Identify which cell holds the provided text, then report its [x, y] central coordinate. 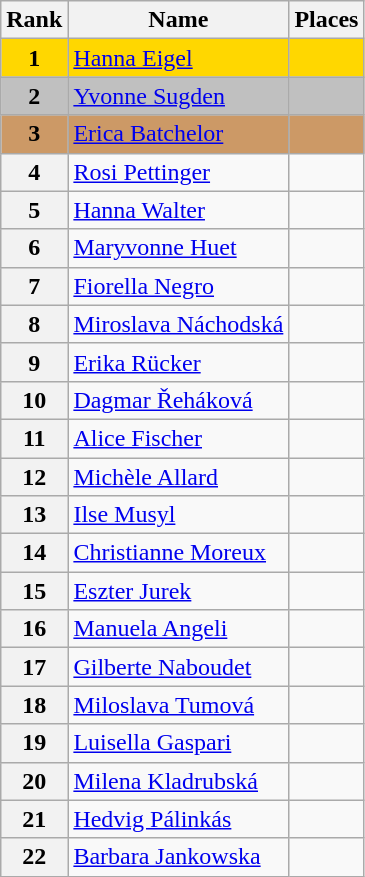
9 [34, 362]
Alice Fischer [178, 438]
19 [34, 743]
Fiorella Negro [178, 286]
Rosi Pettinger [178, 172]
Manuela Angeli [178, 629]
5 [34, 210]
3 [34, 134]
16 [34, 629]
12 [34, 477]
Miroslava Náchodská [178, 324]
Michèle Allard [178, 477]
10 [34, 400]
Dagmar Řeháková [178, 400]
6 [34, 248]
Yvonne Sugden [178, 96]
4 [34, 172]
14 [34, 553]
8 [34, 324]
15 [34, 591]
Gilberte Naboudet [178, 667]
21 [34, 819]
Barbara Jankowska [178, 857]
Eszter Jurek [178, 591]
Erica Batchelor [178, 134]
Erika Rücker [178, 362]
Hanna Walter [178, 210]
Hanna Eigel [178, 58]
Christianne Moreux [178, 553]
Rank [34, 20]
Ilse Musyl [178, 515]
22 [34, 857]
7 [34, 286]
Maryvonne Huet [178, 248]
2 [34, 96]
Places [326, 20]
Miloslava Tumová [178, 705]
18 [34, 705]
11 [34, 438]
13 [34, 515]
Name [178, 20]
Milena Kladrubská [178, 781]
1 [34, 58]
Luisella Gaspari [178, 743]
20 [34, 781]
17 [34, 667]
Hedvig Pálinkás [178, 819]
